Pinpoint the cell where the given text exists, returning its (X, Y) midpoint coordinate. 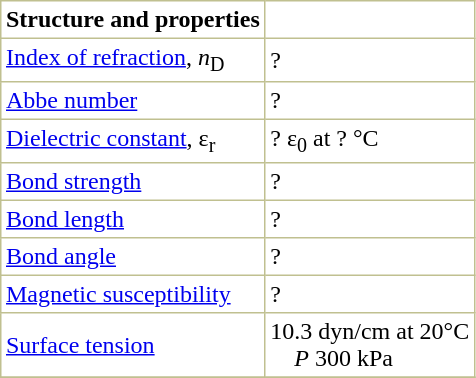
Bond strength (133, 182)
Bond length (133, 220)
10.3 dyn/cm at 20°C P 300 kPa (370, 345)
Magnetic susceptibility (133, 295)
Abbe number (133, 101)
Structure and properties (133, 20)
Surface tension (133, 345)
Index of refraction, nD (133, 60)
Dielectric constant, εr (133, 142)
Bond angle (133, 257)
? ε0 at ? °C (370, 142)
